Determine the (X, Y) coordinate at the center of the cell enclosing the given text.  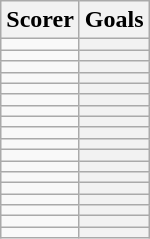
Goals (114, 20)
Scorer (40, 20)
